Detect which cell encompasses the target text, then output its [X, Y] center coordinate. 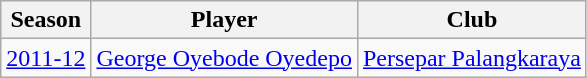
George Oyebode Oyedepo [224, 58]
Club [472, 20]
Season [46, 20]
2011-12 [46, 58]
Persepar Palangkaraya [472, 58]
Player [224, 20]
